Return [x, y] of the center of cell containing provided text 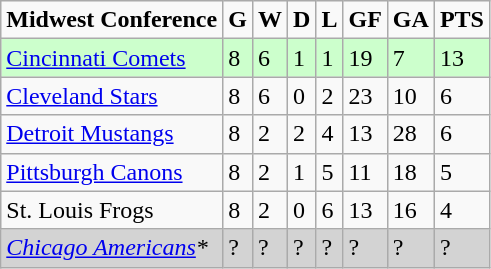
18 [410, 172]
28 [410, 134]
PTS [462, 20]
W [270, 20]
Detroit Mustangs [112, 134]
23 [365, 96]
Cleveland Stars [112, 96]
11 [365, 172]
L [330, 20]
19 [365, 58]
G [238, 20]
16 [410, 210]
GA [410, 20]
D [301, 20]
GF [365, 20]
10 [410, 96]
Midwest Conference [112, 20]
Chicago Americans* [112, 248]
St. Louis Frogs [112, 210]
Cincinnati Comets [112, 58]
7 [410, 58]
Pittsburgh Canons [112, 172]
